From the cell containing the given text, extract its center point as (x, y) coordinate. 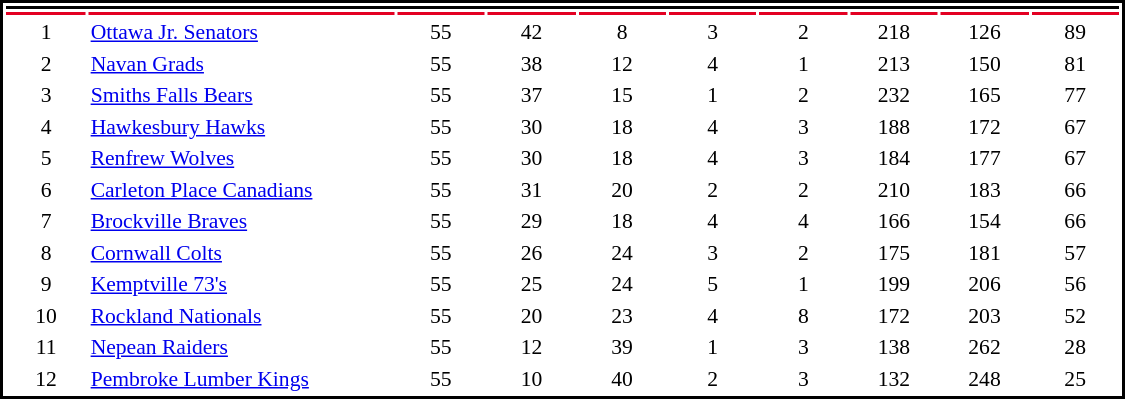
218 (894, 32)
154 (985, 221)
57 (1075, 252)
Hawkesbury Hawks (242, 126)
132 (894, 378)
77 (1075, 95)
175 (894, 252)
210 (894, 190)
29 (532, 221)
213 (894, 64)
206 (985, 284)
Kemptville 73's (242, 284)
56 (1075, 284)
126 (985, 32)
26 (532, 252)
81 (1075, 64)
Cornwall Colts (242, 252)
262 (985, 347)
Rockland Nationals (242, 316)
9 (46, 284)
23 (622, 316)
11 (46, 347)
165 (985, 95)
6 (46, 190)
37 (532, 95)
177 (985, 158)
89 (1075, 32)
Ottawa Jr. Senators (242, 32)
31 (532, 190)
40 (622, 378)
Renfrew Wolves (242, 158)
Pembroke Lumber Kings (242, 378)
28 (1075, 347)
Brockville Braves (242, 221)
183 (985, 190)
Navan Grads (242, 64)
184 (894, 158)
203 (985, 316)
138 (894, 347)
Nepean Raiders (242, 347)
Carleton Place Canadians (242, 190)
7 (46, 221)
15 (622, 95)
Smiths Falls Bears (242, 95)
42 (532, 32)
188 (894, 126)
150 (985, 64)
39 (622, 347)
199 (894, 284)
38 (532, 64)
181 (985, 252)
52 (1075, 316)
248 (985, 378)
166 (894, 221)
232 (894, 95)
